Pinpoint the cell where the given text exists, returning its [X, Y] midpoint coordinate. 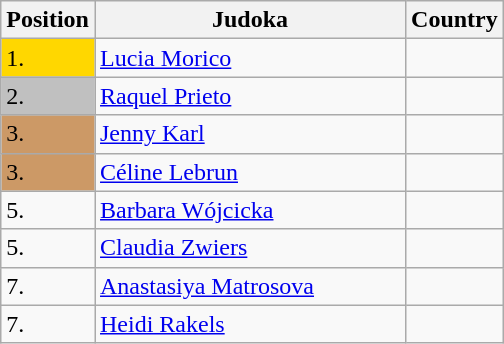
Lucia Morico [250, 58]
Jenny Karl [250, 134]
Position [48, 20]
Raquel Prieto [250, 96]
Country [455, 20]
Claudia Zwiers [250, 248]
1. [48, 58]
Anastasiya Matrosova [250, 286]
Judoka [250, 20]
Heidi Rakels [250, 324]
Barbara Wójcicka [250, 210]
Céline Lebrun [250, 172]
2. [48, 96]
